Find where the given text appears and provide that cell's center as [x, y] coordinate. 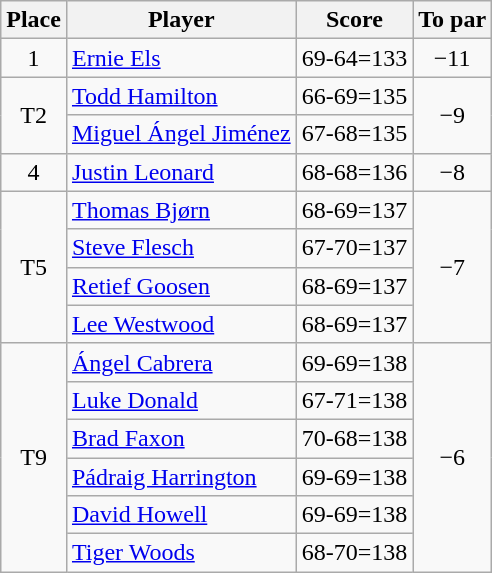
Lee Westwood [181, 324]
−11 [452, 58]
67-70=137 [354, 248]
66-69=135 [354, 96]
Place [34, 20]
Tiger Woods [181, 553]
67-71=138 [354, 400]
To par [452, 20]
−7 [452, 267]
68-68=136 [354, 172]
Retief Goosen [181, 286]
Player [181, 20]
69-64=133 [354, 58]
Brad Faxon [181, 438]
Ángel Cabrera [181, 362]
−9 [452, 115]
Ernie Els [181, 58]
Luke Donald [181, 400]
67-68=135 [354, 134]
Thomas Bjørn [181, 210]
T5 [34, 267]
70-68=138 [354, 438]
David Howell [181, 515]
Steve Flesch [181, 248]
Todd Hamilton [181, 96]
−6 [452, 457]
4 [34, 172]
1 [34, 58]
T9 [34, 457]
Miguel Ángel Jiménez [181, 134]
T2 [34, 115]
Justin Leonard [181, 172]
Pádraig Harrington [181, 477]
68-70=138 [354, 553]
Score [354, 20]
−8 [452, 172]
